Determine the (x, y) coordinate at the center of the cell enclosing the given text.  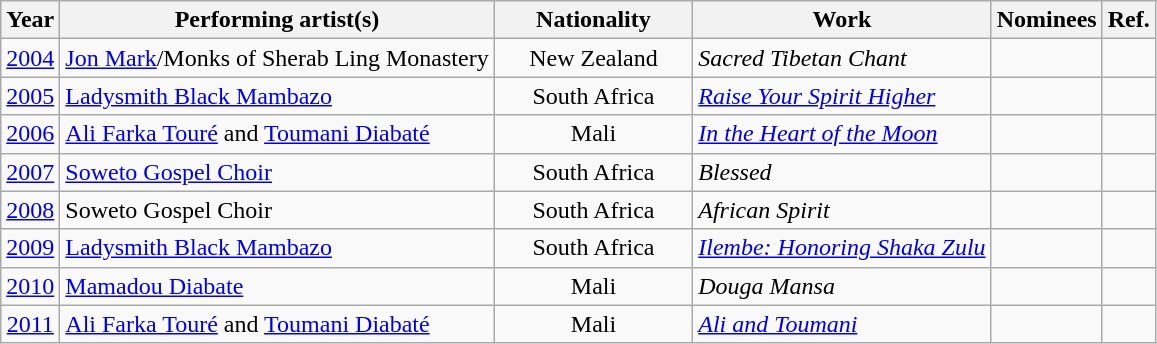
2011 (30, 324)
2009 (30, 248)
Year (30, 20)
Ilembe: Honoring Shaka Zulu (842, 248)
Sacred Tibetan Chant (842, 58)
2008 (30, 210)
Raise Your Spirit Higher (842, 96)
2006 (30, 134)
African Spirit (842, 210)
Ali and Toumani (842, 324)
Mamadou Diabate (277, 286)
In the Heart of the Moon (842, 134)
Ref. (1128, 20)
Jon Mark/Monks of Sherab Ling Monastery (277, 58)
Performing artist(s) (277, 20)
2007 (30, 172)
New Zealand (594, 58)
Blessed (842, 172)
2005 (30, 96)
Work (842, 20)
Douga Mansa (842, 286)
Nationality (594, 20)
2004 (30, 58)
2010 (30, 286)
Nominees (1046, 20)
